Locate the cell with the specified text and output its (x, y) center coordinate. 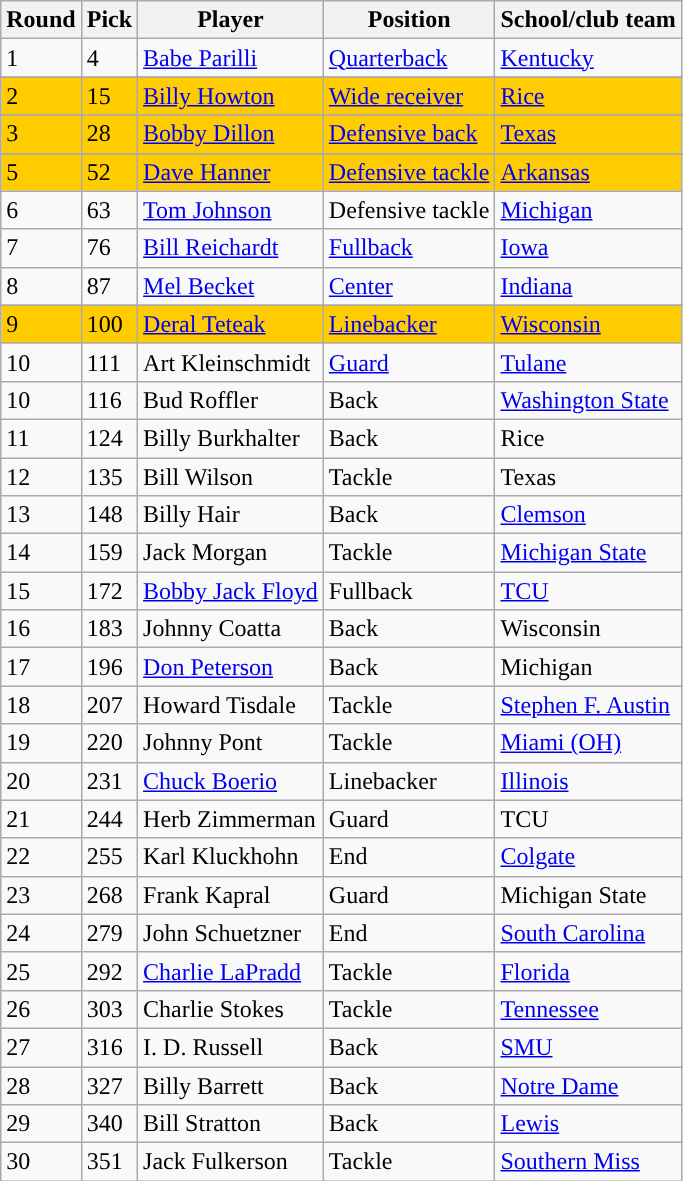
Kentucky (588, 58)
5 (41, 172)
8 (41, 286)
Lewis (588, 1124)
Herb Zimmerman (231, 819)
Bill Stratton (231, 1124)
SMU (588, 1047)
196 (109, 667)
255 (109, 857)
Colgate (588, 857)
2 (41, 96)
Player (231, 20)
351 (109, 1162)
Jack Fulkerson (231, 1162)
Dave Hanner (231, 172)
Iowa (588, 248)
159 (109, 553)
24 (41, 933)
Tom Johnson (231, 210)
16 (41, 629)
Charlie LaPradd (231, 971)
Stephen F. Austin (588, 705)
268 (109, 895)
340 (109, 1124)
279 (109, 933)
John Schuetzner (231, 933)
Defensive back (409, 134)
Southern Miss (588, 1162)
29 (41, 1124)
135 (109, 477)
220 (109, 743)
148 (109, 515)
30 (41, 1162)
303 (109, 1009)
26 (41, 1009)
Wide receiver (409, 96)
South Carolina (588, 933)
Pick (109, 20)
292 (109, 971)
76 (109, 248)
Miami (OH) (588, 743)
13 (41, 515)
Art Kleinschmidt (231, 362)
124 (109, 438)
100 (109, 324)
Babe Parilli (231, 58)
Mel Becket (231, 286)
Bobby Jack Floyd (231, 591)
316 (109, 1047)
25 (41, 971)
18 (41, 705)
11 (41, 438)
Billy Barrett (231, 1085)
6 (41, 210)
Tennessee (588, 1009)
17 (41, 667)
87 (109, 286)
172 (109, 591)
Bobby Dillon (231, 134)
I. D. Russell (231, 1047)
19 (41, 743)
Johnny Coatta (231, 629)
Don Peterson (231, 667)
Chuck Boerio (231, 781)
Bill Reichardt (231, 248)
20 (41, 781)
Tulane (588, 362)
Center (409, 286)
Washington State (588, 400)
Florida (588, 971)
Howard Tisdale (231, 705)
School/club team (588, 20)
27 (41, 1047)
Billy Howton (231, 96)
Bill Wilson (231, 477)
3 (41, 134)
Indiana (588, 286)
207 (109, 705)
Karl Kluckhohn (231, 857)
4 (109, 58)
1 (41, 58)
21 (41, 819)
Billy Burkhalter (231, 438)
12 (41, 477)
63 (109, 210)
327 (109, 1085)
Round (41, 20)
Quarterback (409, 58)
Bud Roffler (231, 400)
Clemson (588, 515)
14 (41, 553)
231 (109, 781)
Jack Morgan (231, 553)
111 (109, 362)
7 (41, 248)
183 (109, 629)
9 (41, 324)
Deral Teteak (231, 324)
Notre Dame (588, 1085)
Frank Kapral (231, 895)
Charlie Stokes (231, 1009)
23 (41, 895)
Johnny Pont (231, 743)
Billy Hair (231, 515)
244 (109, 819)
Illinois (588, 781)
52 (109, 172)
Position (409, 20)
Arkansas (588, 172)
116 (109, 400)
22 (41, 857)
